Search for the cell housing the specified text and yield its (x, y) center coordinate. 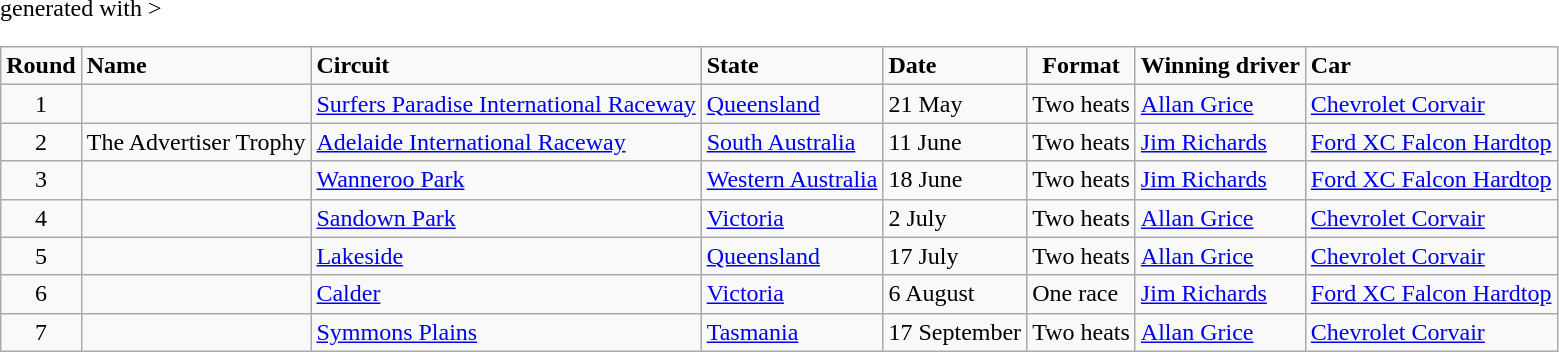
Car (1431, 66)
18 June (955, 180)
One race (1082, 294)
Circuit (506, 66)
17 September (955, 332)
17 July (955, 256)
Winning driver (1220, 66)
Surfers Paradise International Raceway (506, 104)
Sandown Park (506, 218)
Date (955, 66)
21 May (955, 104)
2 July (955, 218)
1 (41, 104)
Name (196, 66)
Tasmania (792, 332)
South Australia (792, 142)
State (792, 66)
6 (41, 294)
Round (41, 66)
11 June (955, 142)
3 (41, 180)
The Advertiser Trophy (196, 142)
Adelaide International Raceway (506, 142)
4 (41, 218)
5 (41, 256)
2 (41, 142)
Wanneroo Park (506, 180)
Western Australia (792, 180)
Calder (506, 294)
Format (1082, 66)
Lakeside (506, 256)
7 (41, 332)
6 August (955, 294)
Symmons Plains (506, 332)
